From the cell containing the given text, extract its center point as (X, Y) coordinate. 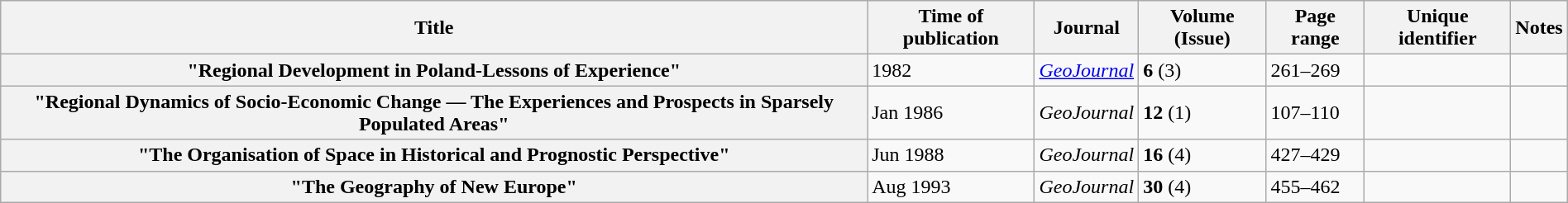
Jun 1988 (951, 155)
6 (3) (1202, 70)
"Regional Development in Poland-Lessons of Experience" (434, 70)
30 (4) (1202, 186)
Page range (1315, 28)
261–269 (1315, 70)
Jan 1986 (951, 112)
Title (434, 28)
16 (4) (1202, 155)
107–110 (1315, 112)
12 (1) (1202, 112)
427–429 (1315, 155)
Notes (1539, 28)
"Regional Dynamics of Socio-Economic Change — The Experiences and Prospects in Sparsely Populated Areas" (434, 112)
1982 (951, 70)
Time of publication (951, 28)
Volume (Issue) (1202, 28)
Aug 1993 (951, 186)
"The Organisation of Space in Historical and Prognostic Perspective" (434, 155)
Journal (1087, 28)
Unique identifier (1437, 28)
"The Geography of New Europe" (434, 186)
455–462 (1315, 186)
